Pinpoint the cell where the given text exists, returning its [x, y] midpoint coordinate. 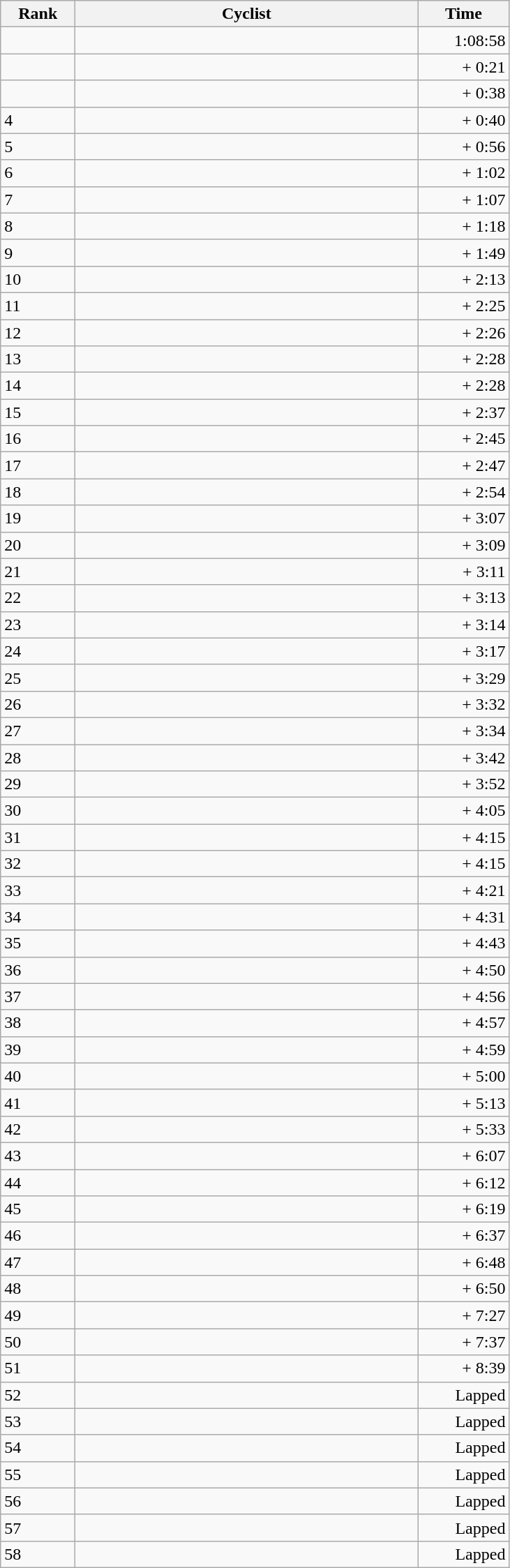
28 [38, 757]
55 [38, 1474]
+ 6:19 [463, 1209]
6 [38, 173]
15 [38, 412]
12 [38, 333]
+ 7:37 [463, 1342]
+ 3:13 [463, 598]
+ 4:31 [463, 917]
+ 3:52 [463, 784]
40 [38, 1076]
5 [38, 147]
41 [38, 1103]
Cyclist [247, 14]
+ 2:25 [463, 306]
45 [38, 1209]
51 [38, 1368]
44 [38, 1183]
46 [38, 1236]
52 [38, 1395]
+ 7:27 [463, 1315]
31 [38, 837]
+ 6:48 [463, 1262]
+ 6:50 [463, 1289]
+ 4:57 [463, 1023]
+ 4:56 [463, 996]
36 [38, 970]
+ 0:56 [463, 147]
4 [38, 120]
+ 2:13 [463, 279]
1:08:58 [463, 40]
42 [38, 1129]
13 [38, 359]
+ 5:00 [463, 1076]
+ 3:42 [463, 757]
11 [38, 306]
+ 8:39 [463, 1368]
+ 0:21 [463, 67]
27 [38, 731]
+ 3:07 [463, 518]
50 [38, 1342]
37 [38, 996]
53 [38, 1421]
+ 2:54 [463, 492]
24 [38, 651]
+ 3:17 [463, 651]
21 [38, 572]
30 [38, 811]
17 [38, 465]
8 [38, 226]
+ 4:21 [463, 890]
34 [38, 917]
+ 1:49 [463, 253]
+ 2:37 [463, 412]
+ 3:29 [463, 678]
19 [38, 518]
+ 3:11 [463, 572]
22 [38, 598]
18 [38, 492]
+ 4:50 [463, 970]
14 [38, 386]
+ 2:45 [463, 439]
58 [38, 1554]
32 [38, 864]
38 [38, 1023]
+ 3:34 [463, 731]
+ 1:02 [463, 173]
+ 4:59 [463, 1050]
+ 6:37 [463, 1236]
+ 3:09 [463, 545]
35 [38, 943]
54 [38, 1448]
Rank [38, 14]
26 [38, 704]
49 [38, 1315]
7 [38, 200]
9 [38, 253]
+ 4:05 [463, 811]
39 [38, 1050]
29 [38, 784]
20 [38, 545]
56 [38, 1501]
+ 4:43 [463, 943]
43 [38, 1156]
+ 6:07 [463, 1156]
33 [38, 890]
+ 2:47 [463, 465]
+ 3:32 [463, 704]
Time [463, 14]
+ 5:13 [463, 1103]
+ 3:14 [463, 625]
57 [38, 1528]
+ 0:38 [463, 94]
10 [38, 279]
+ 2:26 [463, 333]
23 [38, 625]
47 [38, 1262]
+ 6:12 [463, 1183]
+ 1:07 [463, 200]
+ 0:40 [463, 120]
48 [38, 1289]
+ 1:18 [463, 226]
+ 5:33 [463, 1129]
16 [38, 439]
25 [38, 678]
